Provide the [x, y] coordinate of the cell's center where the given text is located.  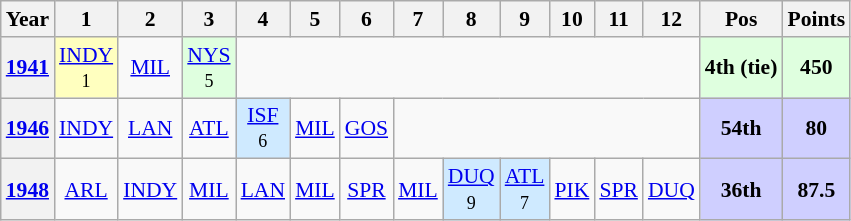
1941 [28, 68]
1 [86, 19]
1946 [28, 128]
80 [816, 128]
6 [366, 19]
ATL7 [525, 190]
ARL [86, 190]
NYS5 [208, 68]
4th (tie) [742, 68]
36th [742, 190]
11 [618, 19]
PIK [572, 190]
INDY1 [86, 68]
5 [315, 19]
4 [263, 19]
9 [525, 19]
54th [742, 128]
8 [472, 19]
DUQ9 [472, 190]
1948 [28, 190]
10 [572, 19]
Year [28, 19]
Points [816, 19]
2 [150, 19]
ISF6 [263, 128]
87.5 [816, 190]
GOS [366, 128]
7 [418, 19]
ATL [208, 128]
450 [816, 68]
DUQ [672, 190]
Pos [742, 19]
12 [672, 19]
3 [208, 19]
